Identify which cell holds the provided text, then report its (X, Y) central coordinate. 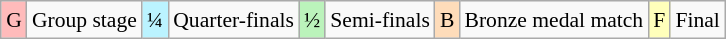
G (14, 20)
½ (312, 20)
Group stage (84, 20)
Quarter-finals (234, 20)
B (448, 20)
Semi-finals (380, 20)
F (659, 20)
Final (698, 20)
Bronze medal match (554, 20)
¼ (155, 20)
